For the text-containing cell, return its midpoint in [X, Y] coordinate format. 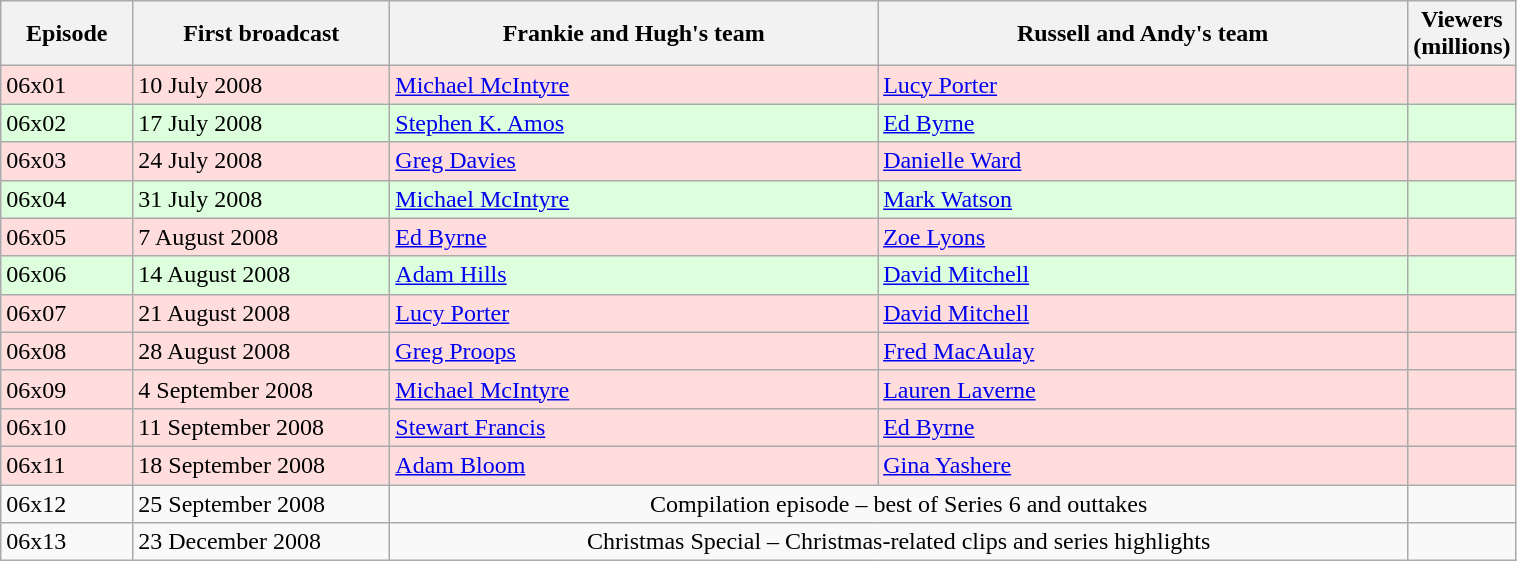
First broadcast [262, 34]
Episode [67, 34]
21 August 2008 [262, 313]
06x10 [67, 427]
06x01 [67, 85]
Mark Watson [1143, 199]
14 August 2008 [262, 275]
18 September 2008 [262, 465]
Adam Hills [634, 275]
06x06 [67, 275]
Greg Proops [634, 351]
06x03 [67, 161]
Russell and Andy's team [1143, 34]
06x11 [67, 465]
06x05 [67, 237]
10 July 2008 [262, 85]
Stephen K. Amos [634, 123]
4 September 2008 [262, 389]
Frankie and Hugh's team [634, 34]
Viewers(millions) [1462, 34]
06x13 [67, 542]
Compilation episode – best of Series 6 and outtakes [899, 503]
Danielle Ward [1143, 161]
Christmas Special – Christmas-related clips and series highlights [899, 542]
Zoe Lyons [1143, 237]
Fred MacAulay [1143, 351]
Gina Yashere [1143, 465]
7 August 2008 [262, 237]
06x09 [67, 389]
28 August 2008 [262, 351]
17 July 2008 [262, 123]
06x04 [67, 199]
06x08 [67, 351]
Lauren Laverne [1143, 389]
11 September 2008 [262, 427]
06x07 [67, 313]
06x12 [67, 503]
25 September 2008 [262, 503]
31 July 2008 [262, 199]
Greg Davies [634, 161]
06x02 [67, 123]
23 December 2008 [262, 542]
Adam Bloom [634, 465]
Stewart Francis [634, 427]
24 July 2008 [262, 161]
